Output the [X, Y] coordinate of the center of the cell containing the given text.  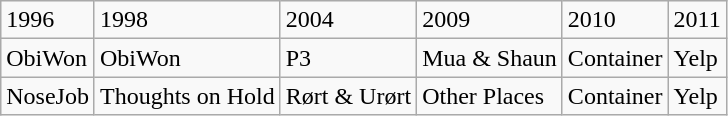
NoseJob [48, 96]
Other Places [490, 96]
2004 [348, 20]
1996 [48, 20]
1998 [187, 20]
P3 [348, 58]
2011 [697, 20]
2009 [490, 20]
Thoughts on Hold [187, 96]
2010 [615, 20]
Rørt & Urørt [348, 96]
Mua & Shaun [490, 58]
